Provide the (x, y) coordinate of the cell's center where the given text is located.  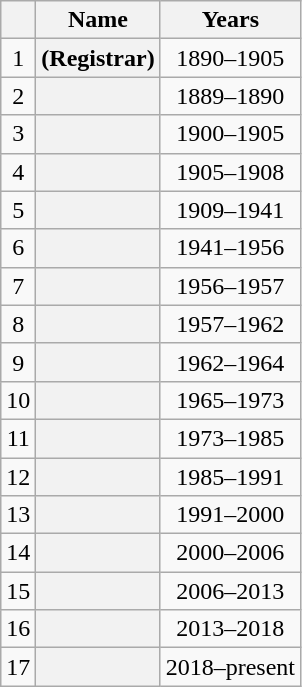
17 (18, 667)
11 (18, 438)
1962–1964 (230, 362)
2000–2006 (230, 553)
13 (18, 515)
1900–1905 (230, 134)
10 (18, 400)
6 (18, 248)
16 (18, 629)
2006–2013 (230, 591)
1889–1890 (230, 96)
1 (18, 58)
4 (18, 172)
12 (18, 477)
(Registrar) (98, 58)
1985–1991 (230, 477)
1941–1956 (230, 248)
15 (18, 591)
3 (18, 134)
1956–1957 (230, 286)
1965–1973 (230, 400)
1973–1985 (230, 438)
2013–2018 (230, 629)
1909–1941 (230, 210)
14 (18, 553)
8 (18, 324)
1905–1908 (230, 172)
2018–present (230, 667)
2 (18, 96)
1957–1962 (230, 324)
Name (98, 20)
Years (230, 20)
9 (18, 362)
7 (18, 286)
5 (18, 210)
1890–1905 (230, 58)
1991–2000 (230, 515)
